Determine the (X, Y) coordinate at the center of the cell enclosing the given text.  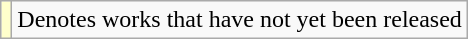
Denotes works that have not yet been released (240, 20)
